Detect which cell encompasses the target text, then output its (x, y) center coordinate. 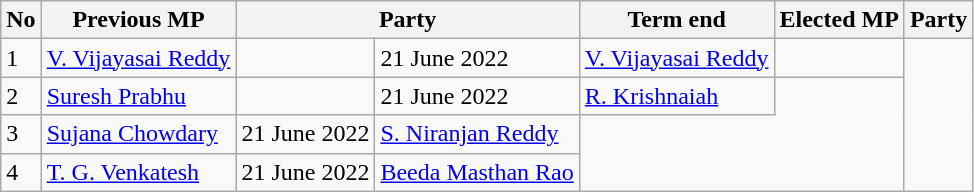
Term end (676, 20)
R. Krishnaiah (676, 96)
Elected MP (839, 20)
T. G. Venkatesh (138, 172)
S. Niranjan Reddy (477, 134)
Beeda Masthan Rao (477, 172)
Previous MP (138, 20)
Suresh Prabhu (138, 96)
Sujana Chowdary (138, 134)
4 (21, 172)
1 (21, 58)
3 (21, 134)
No (21, 20)
2 (21, 96)
